Identify which cell holds the provided text, then report its (X, Y) central coordinate. 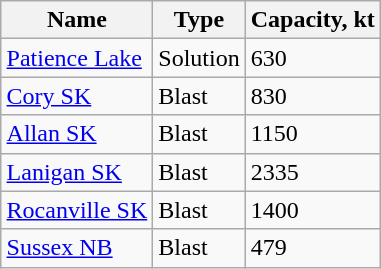
1400 (312, 210)
630 (312, 58)
Solution (199, 58)
Rocanville SK (77, 210)
Patience Lake (77, 58)
1150 (312, 134)
Capacity, kt (312, 20)
Sussex NB (77, 248)
Type (199, 20)
Allan SK (77, 134)
Name (77, 20)
830 (312, 96)
2335 (312, 172)
479 (312, 248)
Cory SK (77, 96)
Lanigan SK (77, 172)
